From the cell containing the given text, extract its center point as (X, Y) coordinate. 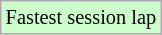
Fastest session lap (81, 17)
